Determine the [X, Y] coordinate at the center of the cell enclosing the given text.  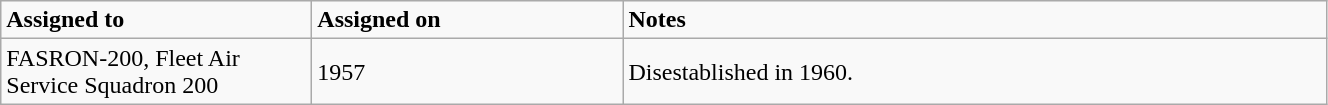
Assigned on [468, 20]
Notes [975, 20]
Assigned to [156, 20]
1957 [468, 72]
Disestablished in 1960. [975, 72]
FASRON-200, Fleet Air Service Squadron 200 [156, 72]
